Identify which cell holds the provided text, then report its [X, Y] central coordinate. 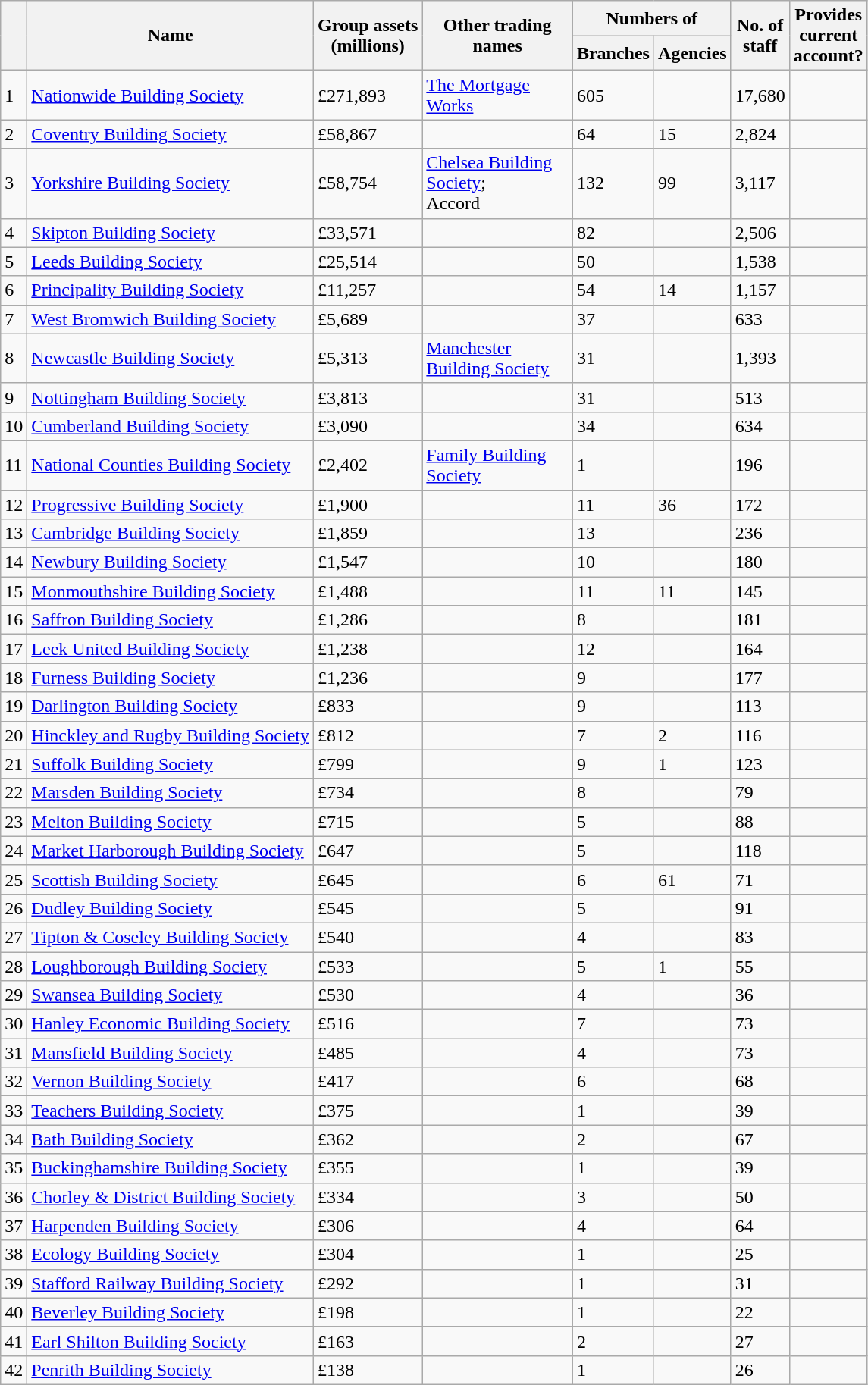
513 [760, 397]
32 [14, 1082]
£198 [368, 1312]
88 [760, 822]
Agencies [692, 53]
Numbers of [652, 18]
£334 [368, 1197]
Family Building Society [497, 465]
634 [760, 426]
118 [760, 851]
Vernon Building Society [171, 1082]
42 [14, 1370]
180 [760, 562]
30 [14, 1024]
17,680 [760, 96]
Group assets(millions) [368, 36]
£5,313 [368, 358]
21 [14, 764]
£5,689 [368, 319]
16 [14, 620]
Cambridge Building Society [171, 534]
Providescurrentaccount? [828, 36]
18 [14, 678]
£645 [368, 879]
Earl Shilton Building Society [171, 1341]
164 [760, 649]
Bath Building Society [171, 1139]
236 [760, 534]
£375 [368, 1111]
Nationwide Building Society [171, 96]
116 [760, 735]
Melton Building Society [171, 822]
Teachers Building Society [171, 1111]
Hinckley and Rugby Building Society [171, 735]
Monmouthshire Building Society [171, 591]
£533 [368, 967]
£138 [368, 1370]
Stafford Railway Building Society [171, 1283]
55 [760, 967]
Coventry Building Society [171, 134]
£306 [368, 1226]
20 [14, 735]
West Bromwich Building Society [171, 319]
54 [613, 290]
£715 [368, 822]
67 [760, 1139]
£1,238 [368, 649]
633 [760, 319]
1,538 [760, 262]
£355 [368, 1168]
99 [692, 183]
Market Harborough Building Society [171, 851]
Penrith Building Society [171, 1370]
£485 [368, 1053]
132 [613, 183]
40 [14, 1312]
Newcastle Building Society [171, 358]
£3,090 [368, 426]
605 [613, 96]
28 [14, 967]
Harpenden Building Society [171, 1226]
Principality Building Society [171, 290]
1,157 [760, 290]
£1,236 [368, 678]
79 [760, 793]
£292 [368, 1283]
123 [760, 764]
£58,754 [368, 183]
71 [760, 879]
Swansea Building Society [171, 995]
£540 [368, 937]
113 [760, 707]
£163 [368, 1341]
Branches [613, 53]
£812 [368, 735]
National Counties Building Society [171, 465]
£545 [368, 908]
Loughborough Building Society [171, 967]
£516 [368, 1024]
1,393 [760, 358]
196 [760, 465]
29 [14, 995]
41 [14, 1341]
38 [14, 1255]
181 [760, 620]
61 [692, 879]
172 [760, 504]
£1,859 [368, 534]
Manchester Building Society [497, 358]
The Mortgage Works [497, 96]
£304 [368, 1255]
No. ofstaff [760, 36]
24 [14, 851]
£833 [368, 707]
Marsden Building Society [171, 793]
17 [14, 649]
23 [14, 822]
£33,571 [368, 233]
2,506 [760, 233]
Name [171, 36]
£1,286 [368, 620]
Darlington Building Society [171, 707]
Furness Building Society [171, 678]
145 [760, 591]
Hanley Economic Building Society [171, 1024]
Skipton Building Society [171, 233]
Progressive Building Society [171, 504]
Leeds Building Society [171, 262]
Newbury Building Society [171, 562]
Tipton & Coseley Building Society [171, 937]
2,824 [760, 134]
33 [14, 1111]
Yorkshire Building Society [171, 183]
Buckinghamshire Building Society [171, 1168]
£2,402 [368, 465]
Saffron Building Society [171, 620]
£647 [368, 851]
91 [760, 908]
Suffolk Building Society [171, 764]
Cumberland Building Society [171, 426]
£734 [368, 793]
Leek United Building Society [171, 649]
£25,514 [368, 262]
35 [14, 1168]
£1,488 [368, 591]
£417 [368, 1082]
£58,867 [368, 134]
Scottish Building Society [171, 879]
Mansfield Building Society [171, 1053]
£1,900 [368, 504]
£11,257 [368, 290]
£530 [368, 995]
Nottingham Building Society [171, 397]
£271,893 [368, 96]
Dudley Building Society [171, 908]
Beverley Building Society [171, 1312]
83 [760, 937]
£1,547 [368, 562]
68 [760, 1082]
3,117 [760, 183]
82 [613, 233]
£362 [368, 1139]
19 [14, 707]
Chorley & District Building Society [171, 1197]
Other trading names [497, 36]
177 [760, 678]
£3,813 [368, 397]
Ecology Building Society [171, 1255]
Chelsea Building Society;Accord [497, 183]
£799 [368, 764]
